Search for the cell housing the specified text and yield its (X, Y) center coordinate. 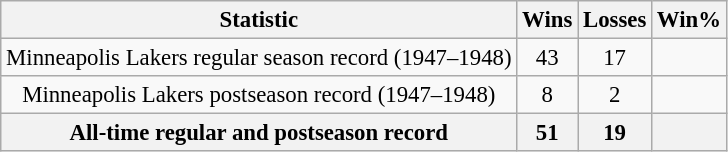
Win% (690, 20)
All-time regular and postseason record (259, 133)
Statistic (259, 20)
51 (548, 133)
19 (615, 133)
8 (548, 95)
Losses (615, 20)
17 (615, 58)
2 (615, 95)
43 (548, 58)
Wins (548, 20)
Minneapolis Lakers postseason record (1947–1948) (259, 95)
Minneapolis Lakers regular season record (1947–1948) (259, 58)
